Extract the (X, Y) coordinate from the center of the cell holding the provided text.  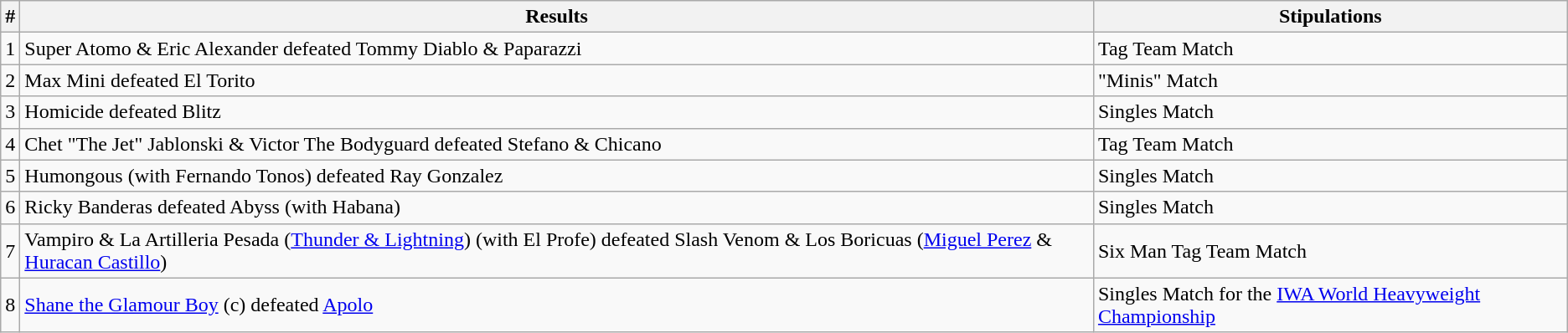
Singles Match for the IWA World Heavyweight Championship (1330, 305)
8 (10, 305)
Shane the Glamour Boy (c) defeated Apolo (557, 305)
5 (10, 176)
Stipulations (1330, 17)
Results (557, 17)
2 (10, 80)
Humongous (with Fernando Tonos) defeated Ray Gonzalez (557, 176)
Ricky Banderas defeated Abyss (with Habana) (557, 207)
# (10, 17)
Max Mini defeated El Torito (557, 80)
Chet "The Jet" Jablonski & Victor The Bodyguard defeated Stefano & Chicano (557, 144)
Super Atomo & Eric Alexander defeated Tommy Diablo & Paparazzi (557, 49)
"Minis" Match (1330, 80)
Vampiro & La Artilleria Pesada (Thunder & Lightning) (with El Profe) defeated Slash Venom & Los Boricuas (Miguel Perez & Huracan Castillo) (557, 251)
4 (10, 144)
3 (10, 112)
6 (10, 207)
Homicide defeated Blitz (557, 112)
Six Man Tag Team Match (1330, 251)
7 (10, 251)
1 (10, 49)
